Scan for the cell matching the given text and deliver its [X, Y] coordinate at center. 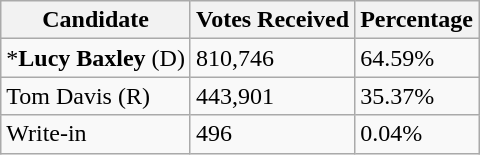
Candidate [96, 20]
443,901 [272, 96]
Tom Davis (R) [96, 96]
64.59% [417, 58]
35.37% [417, 96]
496 [272, 134]
Votes Received [272, 20]
Write-in [96, 134]
*Lucy Baxley (D) [96, 58]
810,746 [272, 58]
Percentage [417, 20]
0.04% [417, 134]
